Locate the cell with the specified text and output its [x, y] center coordinate. 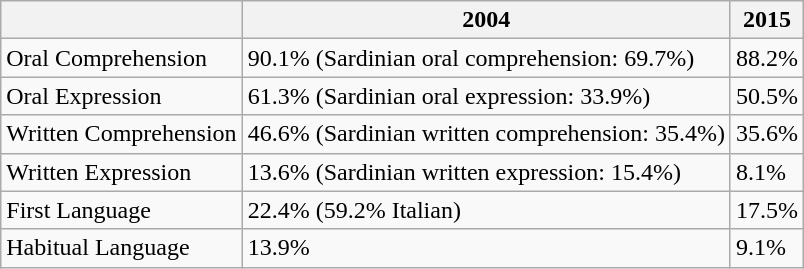
9.1% [766, 248]
First Language [122, 210]
13.6% (Sardinian written expression: 15.4%) [486, 172]
35.6% [766, 134]
50.5% [766, 96]
Written Comprehension [122, 134]
61.3% (Sardinian oral expression: 33.9%) [486, 96]
8.1% [766, 172]
2004 [486, 20]
2015 [766, 20]
Oral Comprehension [122, 58]
88.2% [766, 58]
46.6% (Sardinian written comprehension: 35.4%) [486, 134]
Written Expression [122, 172]
Habitual Language [122, 248]
22.4% (59.2% Italian) [486, 210]
90.1% (Sardinian oral comprehension: 69.7%) [486, 58]
13.9% [486, 248]
17.5% [766, 210]
Oral Expression [122, 96]
